Pinpoint the cell where the given text exists, returning its [X, Y] midpoint coordinate. 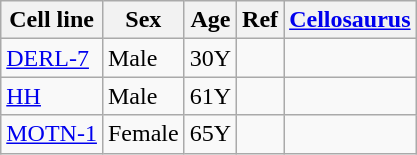
Female [143, 134]
MOTN-1 [52, 134]
Age [210, 20]
Cell line [52, 20]
30Y [210, 58]
Ref [260, 20]
HH [52, 96]
61Y [210, 96]
65Y [210, 134]
DERL-7 [52, 58]
Sex [143, 20]
Cellosaurus [350, 20]
